Pinpoint the cell where the given text exists, returning its (X, Y) midpoint coordinate. 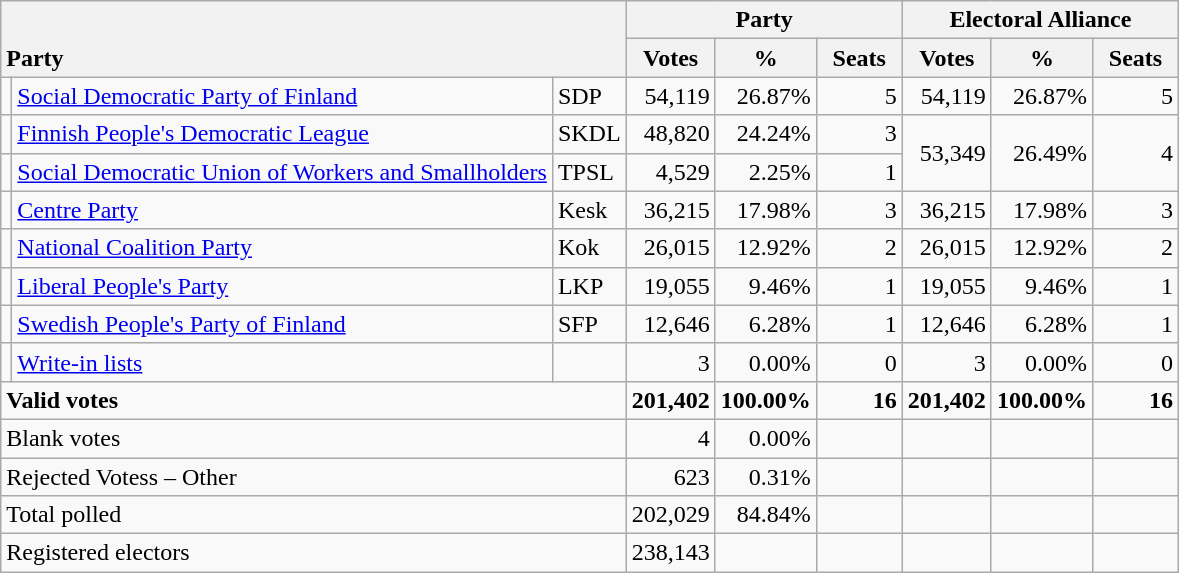
Blank votes (314, 438)
202,029 (670, 515)
SDP (589, 96)
Write-in lists (282, 362)
623 (670, 477)
24.24% (766, 134)
Kesk (589, 210)
48,820 (670, 134)
2.25% (766, 172)
LKP (589, 286)
4,529 (670, 172)
Social Democratic Union of Workers and Smallholders (282, 172)
238,143 (670, 553)
SFP (589, 324)
Valid votes (314, 400)
84.84% (766, 515)
Social Democratic Party of Finland (282, 96)
Rejected Votess – Other (314, 477)
Centre Party (282, 210)
Total polled (314, 515)
SKDL (589, 134)
53,349 (946, 153)
TPSL (589, 172)
Kok (589, 248)
Registered electors (314, 553)
26.49% (1042, 153)
Finnish People's Democratic League (282, 134)
0.31% (766, 477)
Liberal People's Party (282, 286)
National Coalition Party (282, 248)
Swedish People's Party of Finland (282, 324)
Electoral Alliance (1040, 20)
